Extract the (X, Y) coordinate from the center of the cell holding the provided text.  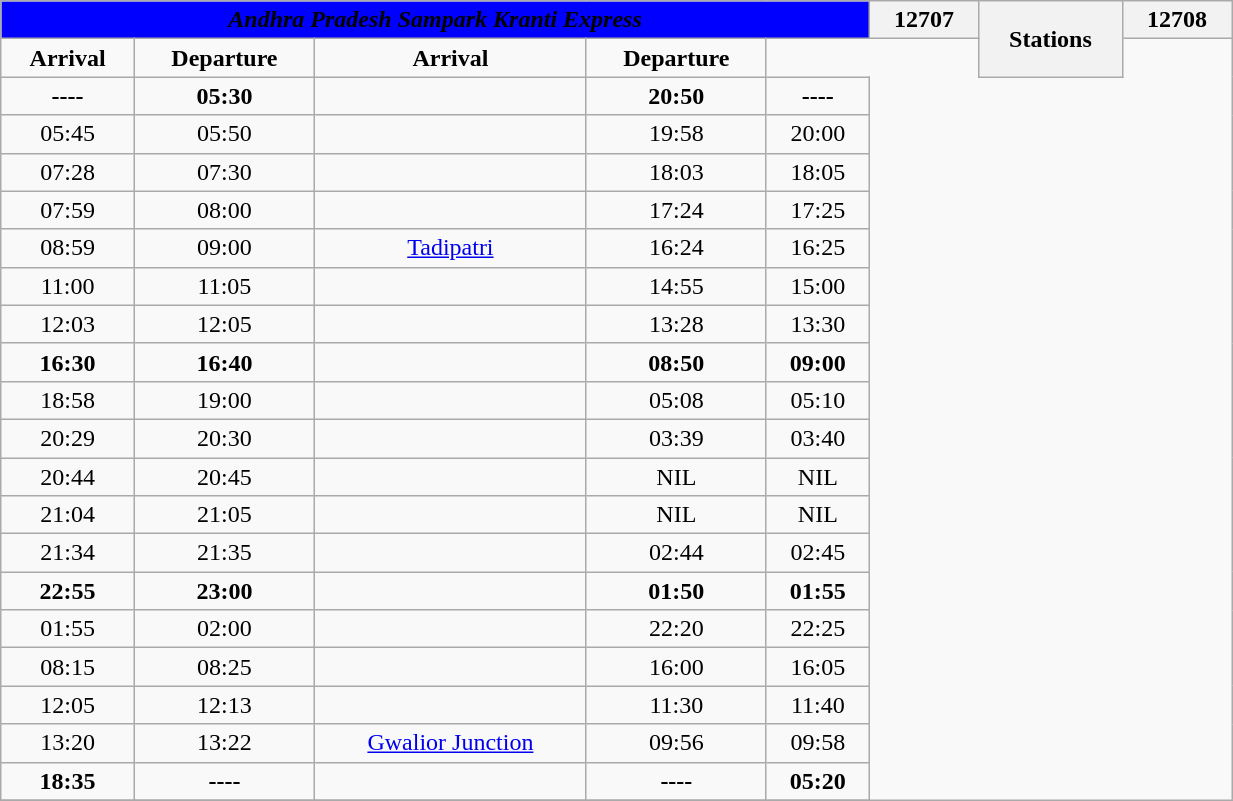
16:00 (676, 667)
16:05 (818, 667)
21:34 (68, 553)
08:50 (676, 362)
05:08 (676, 400)
11:40 (818, 705)
08:25 (224, 667)
08:59 (68, 248)
21:04 (68, 515)
05:45 (68, 134)
17:25 (818, 210)
05:20 (818, 781)
19:00 (224, 400)
13:22 (224, 743)
20:50 (676, 96)
01:50 (676, 591)
22:20 (676, 629)
Stations (1050, 39)
08:15 (68, 667)
12708 (1176, 20)
21:35 (224, 553)
18:05 (818, 172)
09:56 (676, 743)
05:50 (224, 134)
Tadipatri (450, 248)
Andhra Pradesh Sampark Kranti Express (436, 20)
19:58 (676, 134)
14:55 (676, 286)
20:45 (224, 477)
18:03 (676, 172)
20:30 (224, 438)
20:44 (68, 477)
07:28 (68, 172)
11:00 (68, 286)
18:58 (68, 400)
16:30 (68, 362)
22:25 (818, 629)
17:24 (676, 210)
21:05 (224, 515)
02:45 (818, 553)
02:00 (224, 629)
18:35 (68, 781)
12:03 (68, 324)
07:30 (224, 172)
20:00 (818, 134)
23:00 (224, 591)
22:55 (68, 591)
02:44 (676, 553)
05:10 (818, 400)
12:13 (224, 705)
16:40 (224, 362)
13:28 (676, 324)
08:00 (224, 210)
09:58 (818, 743)
11:30 (676, 705)
07:59 (68, 210)
15:00 (818, 286)
03:40 (818, 438)
05:30 (224, 96)
13:30 (818, 324)
16:24 (676, 248)
12707 (924, 20)
11:05 (224, 286)
Gwalior Junction (450, 743)
03:39 (676, 438)
20:29 (68, 438)
13:20 (68, 743)
16:25 (818, 248)
